Identify which cell holds the provided text, then report its [x, y] central coordinate. 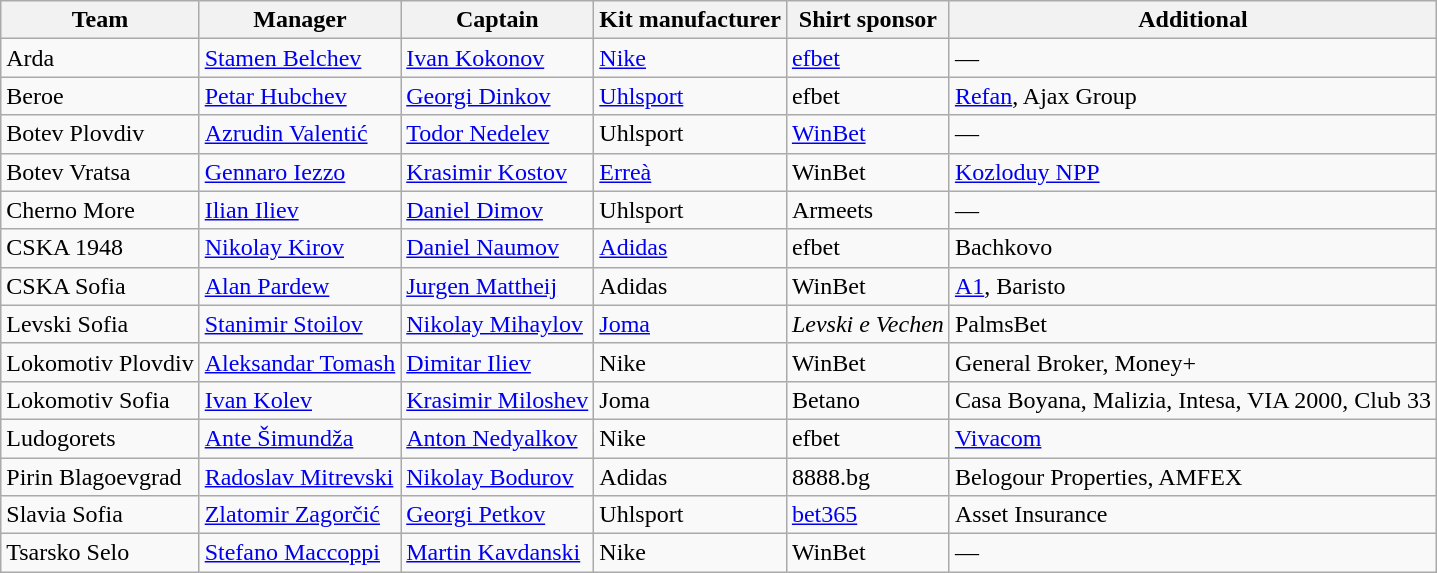
Shirt sponsor [868, 20]
Jurgen Mattheij [498, 286]
Botev Plovdiv [100, 134]
8888.bg [868, 477]
Petar Hubchev [300, 96]
Stefano Maccoppi [300, 553]
Gennaro Iezzo [300, 172]
Cherno More [100, 210]
Zlatomir Zagorčić [300, 515]
Lokomotiv Sofia [100, 400]
Manager [300, 20]
Vivacom [1192, 438]
Azrudin Valentić [300, 134]
Martin Kavdanski [498, 553]
Nikolay Bodurov [498, 477]
Captain [498, 20]
Ilian Iliev [300, 210]
Lokomotiv Plovdiv [100, 362]
Dimitar Iliev [498, 362]
Stanimir Stoilov [300, 324]
Radoslav Mitrevski [300, 477]
Betano [868, 400]
Kozloduy NPP [1192, 172]
Erreà [690, 172]
Daniel Dimov [498, 210]
Alan Pardew [300, 286]
Aleksandar Tomash [300, 362]
Levski Sofia [100, 324]
Todor Nedelev [498, 134]
Ivan Kolev [300, 400]
Georgi Petkov [498, 515]
General Broker, Money+ [1192, 362]
Pirin Blagoevgrad [100, 477]
Nikolay Mihaylov [498, 324]
Team [100, 20]
Kit manufacturer [690, 20]
Additional [1192, 20]
Beroe [100, 96]
Botev Vratsa [100, 172]
Asset Insurance [1192, 515]
PalmsBet [1192, 324]
Slavia Sofia [100, 515]
Casa Boyana, Malizia, Intesa, VIA 2000, Club 33 [1192, 400]
Bachkovo [1192, 248]
Anton Nedyalkov [498, 438]
Ludogorets [100, 438]
A1, Baristo [1192, 286]
Ivan Kokonov [498, 58]
Krasimir Kostov [498, 172]
Stamen Belchev [300, 58]
Nikolay Kirov [300, 248]
CSKA Sofia [100, 286]
Daniel Naumov [498, 248]
Krasimir Miloshev [498, 400]
Arda [100, 58]
Georgi Dinkov [498, 96]
Armeets [868, 210]
Refan, Ajax Group [1192, 96]
Belogour Properties, AMFEX [1192, 477]
Ante Šimundža [300, 438]
CSKA 1948 [100, 248]
Tsarsko Selo [100, 553]
bet365 [868, 515]
Levski e Vechen [868, 324]
